Determine the [X, Y] coordinate at the center of the cell enclosing the given text.  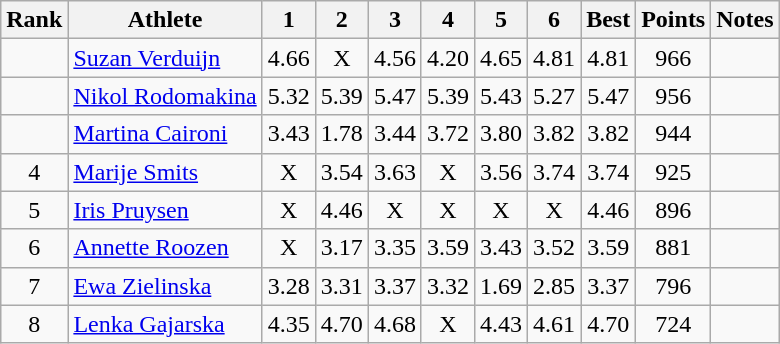
724 [674, 324]
796 [674, 286]
Nikol Rodomakina [165, 96]
1 [288, 20]
3.63 [394, 172]
2 [342, 20]
3.80 [500, 134]
3.35 [394, 248]
4.65 [500, 58]
5.27 [554, 96]
1.78 [342, 134]
5.32 [288, 96]
Lenka Gajarska [165, 324]
3.31 [342, 286]
Ewa Zielinska [165, 286]
Athlete [165, 20]
Points [674, 20]
4.56 [394, 58]
3.54 [342, 172]
Iris Pruysen [165, 210]
Rank [34, 20]
Annette Roozen [165, 248]
4.61 [554, 324]
3.56 [500, 172]
4.35 [288, 324]
4.20 [448, 58]
3.72 [448, 134]
925 [674, 172]
3.44 [394, 134]
3 [394, 20]
5.43 [500, 96]
956 [674, 96]
3.32 [448, 286]
Suzan Verduijn [165, 58]
2.85 [554, 286]
944 [674, 134]
881 [674, 248]
3.17 [342, 248]
8 [34, 324]
3.52 [554, 248]
Notes [745, 20]
896 [674, 210]
Marije Smits [165, 172]
4.66 [288, 58]
4.43 [500, 324]
1.69 [500, 286]
4.68 [394, 324]
Best [608, 20]
3.28 [288, 286]
Martina Caironi [165, 134]
966 [674, 58]
7 [34, 286]
